From the cell containing the given text, extract its center point as (X, Y) coordinate. 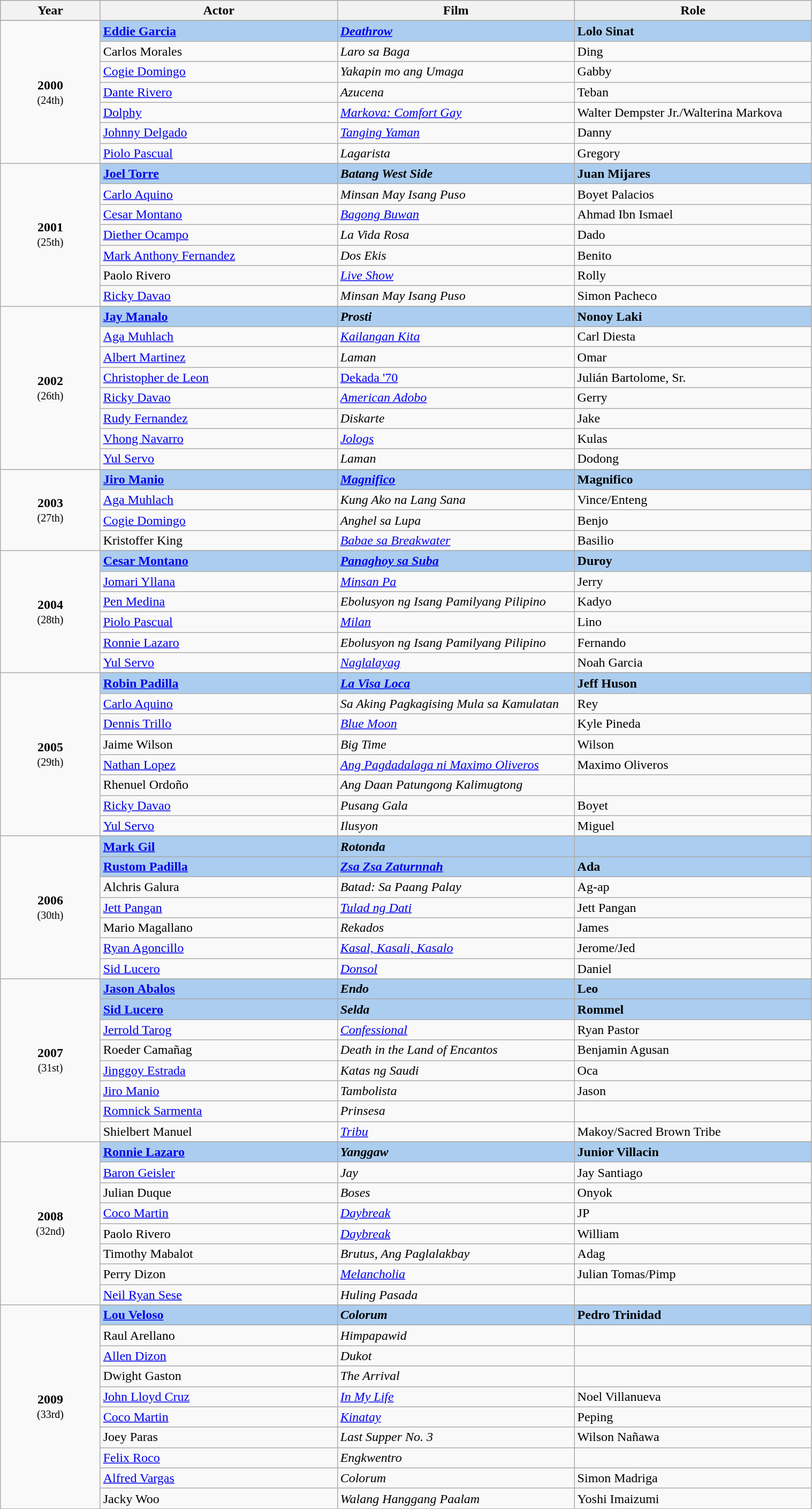
Alchris Galura (218, 887)
Jay Santiago (693, 1172)
Duroy (693, 561)
Endo (456, 989)
The Arrival (456, 1376)
Last Supper No. 3 (456, 1437)
Rustom Padilla (218, 866)
Benjo (693, 520)
Actor (218, 11)
Prinsesa (456, 1111)
Ryan Agoncillo (218, 948)
Timothy Mabalot (218, 1254)
Jaime Wilson (218, 744)
Babae sa Breakwater (456, 540)
Anghel sa Lupa (456, 520)
Vince/Enteng (693, 500)
Adag (693, 1254)
Azucena (456, 92)
Perry Dizon (218, 1274)
Minsan Pa (456, 581)
Benito (693, 255)
Diskarte (456, 418)
Jay (456, 1172)
Joey Paras (218, 1437)
Gerry (693, 398)
Jacky Woo (218, 1498)
Raul Arellano (218, 1336)
Mark Anthony Fernandez (218, 255)
Panaghoy sa Suba (456, 561)
Joel Torre (218, 173)
Sa Aking Pagkagising Mula sa Kamulatan (456, 704)
Jason (693, 1091)
Jinggoy Estrada (218, 1070)
Roeder Camañag (218, 1050)
Yanggaw (456, 1152)
Rhenuel Ordoño (218, 785)
Tribu (456, 1131)
Kyle Pineda (693, 724)
Dolphy (218, 112)
Ilusyon (456, 826)
Felix Roco (218, 1458)
Brutus, Ang Paglalakbay (456, 1254)
Year (50, 11)
John Lloyd Cruz (218, 1397)
Teban (693, 92)
Death in the Land of Encantos (456, 1050)
Wilson Nañawa (693, 1437)
Dennis Trillo (218, 724)
Jomari Yllana (218, 581)
Bagong Buwan (456, 214)
Dwight Gaston (218, 1376)
Carl Diesta (693, 337)
2004(28th) (50, 612)
Christopher de Leon (218, 378)
Dukot (456, 1356)
Jologs (456, 439)
Boyet Palacios (693, 194)
Dado (693, 235)
2003(27th) (50, 510)
2001(25th) (50, 235)
Dekada '70 (456, 378)
Himpapawid (456, 1336)
Basilio (693, 540)
Boses (456, 1193)
Ryan Pastor (693, 1030)
Lagarista (456, 153)
Robin Padilla (218, 683)
Romnick Sarmenta (218, 1111)
Jason Abalos (218, 989)
Daniel (693, 969)
Confessional (456, 1030)
Baron Geisler (218, 1172)
Zsa Zsa Zaturnnah (456, 866)
Walter Dempster Jr./Walterina Markova (693, 112)
Julián Bartolome, Sr. (693, 378)
Eddie Garcia (218, 31)
Oca (693, 1070)
Donsol (456, 969)
Role (693, 11)
Julian Tomas/Pimp (693, 1274)
Melancholia (456, 1274)
Noel Villanueva (693, 1397)
Tambolista (456, 1091)
In My Life (456, 1397)
Carlos Morales (218, 51)
2006(30th) (50, 907)
Shielbert Manuel (218, 1131)
Kailangan Kita (456, 337)
Rudy Fernandez (218, 418)
Pen Medina (218, 602)
Engkwentro (456, 1458)
Jerry (693, 581)
Laro sa Baga (456, 51)
Diether Ocampo (218, 235)
Selda (456, 1009)
2005(29th) (50, 754)
Johnny Delgado (218, 133)
Jerome/Jed (693, 948)
Gabby (693, 72)
Alfred Vargas (218, 1478)
Miguel (693, 826)
Ag-ap (693, 887)
Rotonda (456, 846)
Boyet (693, 805)
Allen Dizon (218, 1356)
Benjamin Agusan (693, 1050)
Neil Ryan Sese (218, 1295)
JP (693, 1213)
American Adobo (456, 398)
Maximo Oliveros (693, 765)
Vhong Navarro (218, 439)
Nathan Lopez (218, 765)
Simon Pacheco (693, 296)
Film (456, 11)
James (693, 928)
Jeff Huson (693, 683)
Rommel (693, 1009)
Batang West Side (456, 173)
Makoy/Sacred Brown Tribe (693, 1131)
Blue Moon (456, 724)
Mario Magallano (218, 928)
Danny (693, 133)
2008(32nd) (50, 1223)
Kulas (693, 439)
Dodong (693, 459)
Kristoffer King (218, 540)
Live Show (456, 276)
Julian Duque (218, 1193)
Yakapin mo ang Umaga (456, 72)
Tulad ng Dati (456, 908)
Onyok (693, 1193)
Omar (693, 357)
Wilson (693, 744)
Rolly (693, 276)
Peping (693, 1417)
Albert Martinez (218, 357)
La Visa Loca (456, 683)
Lolo Sinat (693, 31)
Kasal, Kasali, Kasalo (456, 948)
Ang Pagdadalaga ni Maximo Oliveros (456, 765)
Simon Madriga (693, 1478)
Leo (693, 989)
Jay Manalo (218, 316)
Ang Daan Patungong Kalimugtong (456, 785)
Deathrow (456, 31)
Dos Ekis (456, 255)
Prosti (456, 316)
Nonoy Laki (693, 316)
Jake (693, 418)
Yoshi Imaizumi (693, 1498)
Jerrold Tarog (218, 1030)
Milan (456, 622)
Ding (693, 51)
Pedro Trinidad (693, 1315)
2000(24th) (50, 92)
Kinatay (456, 1417)
Pusang Gala (456, 805)
Ada (693, 866)
Gregory (693, 153)
2009(33rd) (50, 1407)
Markova: Comfort Gay (456, 112)
Juan Mijares (693, 173)
Huling Pasada (456, 1295)
Noah Garcia (693, 663)
Katas ng Saudi (456, 1070)
Rekados (456, 928)
2007(31st) (50, 1060)
Kung Ako na Lang Sana (456, 500)
Ahmad Ibn Ismael (693, 214)
Dante Rivero (218, 92)
Fernando (693, 643)
Tanging Yaman (456, 133)
Mark Gil (218, 846)
Rey (693, 704)
Big Time (456, 744)
Walang Hanggang Paalam (456, 1498)
Naglalayag (456, 663)
Junior Villacin (693, 1152)
William (693, 1233)
Batad: Sa Paang Palay (456, 887)
Kadyo (693, 602)
Lino (693, 622)
Lou Veloso (218, 1315)
La Vida Rosa (456, 235)
2002(26th) (50, 388)
